Search for the cell housing the specified text and yield its (X, Y) center coordinate. 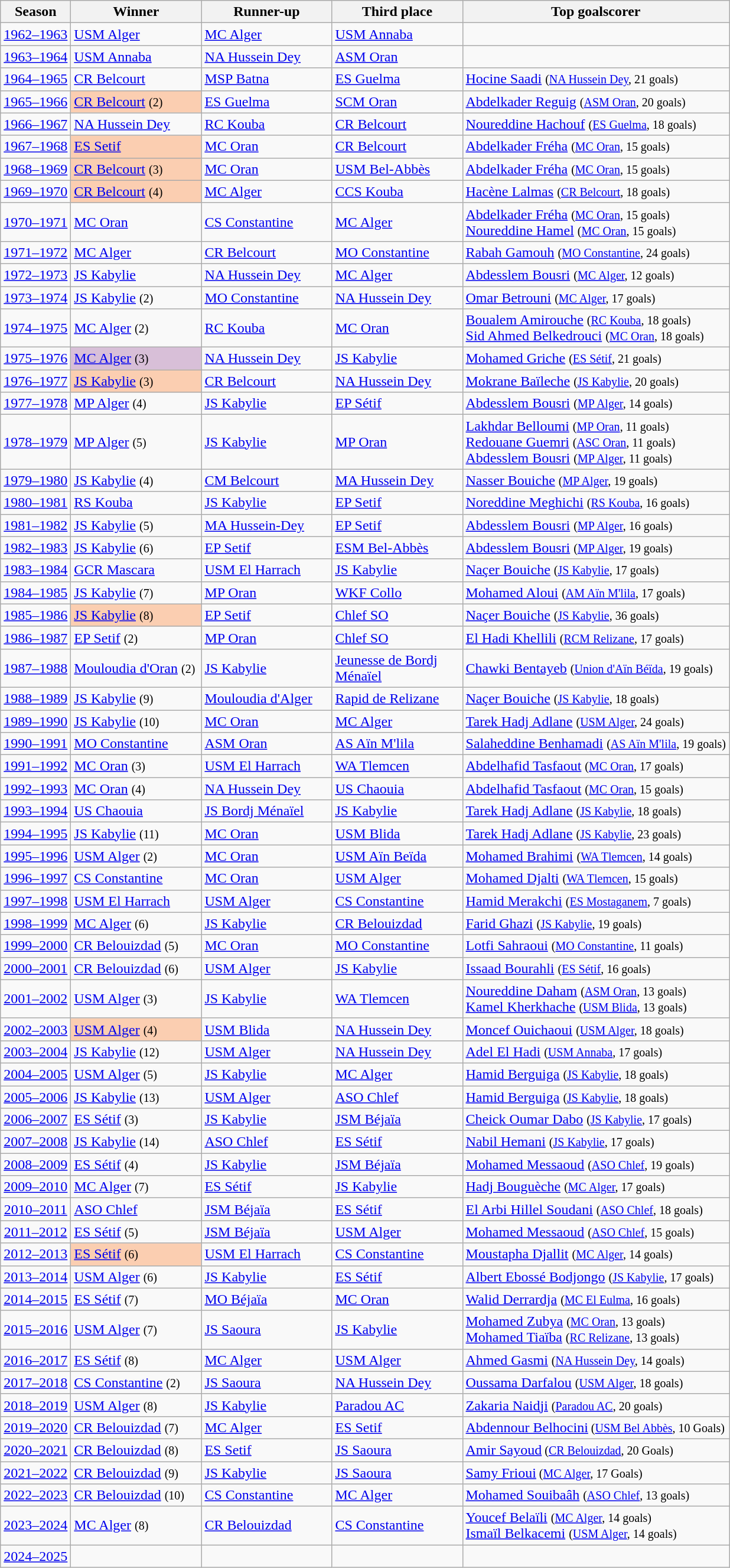
Winner (136, 12)
Farid Ghazi (JS Kabylie, 19 goals) (596, 923)
Mohamed Aloui (AM Aïn M'lila, 17 goals) (596, 593)
Rabah Gamouh (MO Constantine, 24 goals) (596, 252)
2005–2006 (35, 1097)
Amir Sayoud (CR Belouizdad, 20 Goals) (596, 1450)
CR Belcourt (3) (136, 169)
1969–1970 (35, 191)
1988–1989 (35, 698)
Hacène Lalmas (CR Belcourt, 18 goals) (596, 191)
Abdennour Belhocini (USM Bel Abbès, 10 Goals) (596, 1427)
Noreddine Meghichi (RS Kouba, 16 goals) (596, 503)
GCR Mascara (136, 570)
1965–1966 (35, 102)
MA Hussein Dey (397, 480)
JS Kabylie (4) (136, 480)
2018–2019 (35, 1405)
CR Belouizdad (10) (136, 1495)
MA Hussein-Dey (267, 525)
Abdesslem Bousri (MP Alger, 19 goals) (596, 548)
Tarek Hadj Adlane (USM Alger, 24 goals) (596, 721)
JS Kabylie (7) (136, 593)
Abdesslem Bousri (MP Alger, 16 goals) (596, 525)
Issaad Bourahli (ES Sétif, 16 goals) (596, 968)
2019–2020 (35, 1427)
MO Béjaïa (267, 1299)
CR Belouizdad (9) (136, 1473)
Mohamed Messaoud (ASO Chlef, 19 goals) (596, 1164)
CCS Kouba (397, 191)
1984–1985 (35, 593)
2004–2005 (35, 1074)
Cheick Oumar Dabo (JS Kabylie, 17 goals) (596, 1120)
1977–1978 (35, 404)
1996–1997 (35, 879)
Tarek Hadj Adlane (JS Kabylie, 18 goals) (596, 811)
Third place (397, 12)
Abdelhafid Tasfaout (MC Oran, 17 goals) (596, 766)
1986–1987 (35, 637)
Zakaria Naidji (Paradou AC, 20 goals) (596, 1405)
Ahmed Gasmi (NA Hussein Dey, 14 goals) (596, 1360)
2010–2011 (35, 1209)
SCM Oran (397, 102)
2006–2007 (35, 1120)
JS Kabylie (12) (136, 1052)
CR Belcourt (2) (136, 102)
USM Alger (7) (136, 1329)
1967–1968 (35, 147)
Adel El Hadi (USM Annaba, 17 goals) (596, 1052)
Walid Derrardja (MC El Eulma, 16 goals) (596, 1299)
El Hadi Khellili (RCM Relizane, 17 goals) (596, 637)
1981–1982 (35, 525)
2012–2013 (35, 1254)
JS Kabylie (8) (136, 615)
Mouloudia d'Alger (267, 698)
Jeunesse de Bordj Ménaïel (397, 668)
Naçer Bouiche (JS Kabylie, 36 goals) (596, 615)
1980–1981 (35, 503)
Youcef Belaïli (MC Alger, 14 goals) Ismaïl Belkacemi (USM Alger, 14 goals) (596, 1525)
Mohamed Zubya (MC Oran, 13 goals) Mohamed Tiaïba (RC Relizane, 13 goals) (596, 1329)
JS Kabylie (5) (136, 525)
Hadj Bouguèche (MC Alger, 17 goals) (596, 1187)
ES Sétif (8) (136, 1360)
Mohamed Djalti (WA Tlemcen, 15 goals) (596, 879)
Mohamed Brahimi (WA Tlemcen, 14 goals) (596, 856)
2016–2017 (35, 1360)
Hamid Merakchi (ES Mostaganem, 7 goals) (596, 901)
2003–2004 (35, 1052)
CR Belouizdad (8) (136, 1450)
1993–1994 (35, 811)
1976–1977 (35, 381)
MP Alger (4) (136, 404)
Albert Ebossé Bodjongo (JS Kabylie, 17 goals) (596, 1277)
Naçer Bouiche (JS Kabylie, 18 goals) (596, 698)
JS Kabylie (2) (136, 297)
2024–2025 (35, 1556)
ES Sétif (7) (136, 1299)
CR Belouizdad (7) (136, 1427)
1972–1973 (35, 275)
1978–1979 (35, 442)
RS Kouba (136, 503)
1989–1990 (35, 721)
WKF Collo (397, 593)
JS Kabylie (3) (136, 381)
1971–1972 (35, 252)
Tarek Hadj Adlane (JS Kabylie, 23 goals) (596, 834)
Paradou AC (397, 1405)
ESM Bel-Abbès (397, 548)
1964–1965 (35, 79)
1966–1967 (35, 124)
2020–2021 (35, 1450)
1963–1964 (35, 57)
Oussama Darfalou (USM Alger, 18 goals) (596, 1382)
1995–1996 (35, 856)
Nasser Bouiche (MP Alger, 19 goals) (596, 480)
2008–2009 (35, 1164)
1975–1976 (35, 359)
Moustapha Djallit (MC Alger, 14 goals) (596, 1254)
CS Constantine (2) (136, 1382)
2009–2010 (35, 1187)
JS Kabylie (14) (136, 1142)
2002–2003 (35, 1029)
JS Kabylie (13) (136, 1097)
USM Alger (8) (136, 1405)
1973–1974 (35, 297)
1992–1993 (35, 789)
Salaheddine Benhamadi (AS Aïn M'lila, 19 goals) (596, 744)
MC Alger (6) (136, 923)
JS Kabylie (9) (136, 698)
1997–1998 (35, 901)
MP Alger (5) (136, 442)
EP Sétif (397, 404)
1962–1963 (35, 34)
JS Kabylie (10) (136, 721)
Noureddine Daham (ASM Oran, 13 goals) Kamel Kherkhache (USM Blida, 13 goals) (596, 998)
ES Sétif (3) (136, 1120)
Abdelkader Fréha (MC Oran, 15 goals) Noureddine Hamel (MC Oran, 15 goals) (596, 222)
Abdesslem Bousri (MP Alger, 14 goals) (596, 404)
2011–2012 (35, 1232)
USM Bel-Abbès (397, 169)
MSP Batna (267, 79)
Hocine Saadi (NA Hussein Dey, 21 goals) (596, 79)
Mohamed Griche (ES Sétif, 21 goals) (596, 359)
2023–2024 (35, 1525)
1979–1980 (35, 480)
MC Oran (4) (136, 789)
USM Alger (5) (136, 1074)
2007–2008 (35, 1142)
ES Sétif (4) (136, 1164)
ES Sétif (5) (136, 1232)
1999–2000 (35, 946)
Rapid de Relizane (397, 698)
Omar Betrouni (MC Alger, 17 goals) (596, 297)
Mohamed Souibaâh (ASO Chlef, 13 goals) (596, 1495)
JS Bordj Ménaïel (267, 811)
1982–1983 (35, 548)
2001–2002 (35, 998)
2022–2023 (35, 1495)
Moncef Ouichaoui (USM Alger, 18 goals) (596, 1029)
CR Belouizdad (6) (136, 968)
Abdelkader Reguig (ASM Oran, 20 goals) (596, 102)
1974–1975 (35, 328)
Mohamed Messaoud (ASO Chlef, 15 goals) (596, 1232)
Lakhdar Belloumi (MP Oran, 11 goals) Redouane Guemri (ASC Oran, 11 goals) Abdesslem Bousri (MP Alger, 11 goals) (596, 442)
Mouloudia d'Oran (2) (136, 668)
USM Aïn Beïda (397, 856)
Boualem Amirouche (RC Kouba, 18 goals) Sid Ahmed Belkedrouci (MC Oran, 18 goals) (596, 328)
Runner-up (267, 12)
USM Alger (4) (136, 1029)
2015–2016 (35, 1329)
2013–2014 (35, 1277)
1968–1969 (35, 169)
CR Belouizdad (5) (136, 946)
2000–2001 (35, 968)
USM Alger (6) (136, 1277)
AS Aïn M'lila (397, 744)
Mokrane Baïleche (JS Kabylie, 20 goals) (596, 381)
1987–1988 (35, 668)
Chawki Bentayeb (Union d'Aïn Béïda, 19 goals) (596, 668)
1985–1986 (35, 615)
MC Oran (3) (136, 766)
MC Alger (8) (136, 1525)
Samy Frioui (MC Alger, 17 Goals) (596, 1473)
Abdelhafid Tasfaout (MC Oran, 15 goals) (596, 789)
USM Alger (3) (136, 998)
Naçer Bouiche (JS Kabylie, 17 goals) (596, 570)
1994–1995 (35, 834)
2021–2022 (35, 1473)
2017–2018 (35, 1382)
1983–1984 (35, 570)
2014–2015 (35, 1299)
1990–1991 (35, 744)
CR Belcourt (4) (136, 191)
Season (35, 12)
USM Alger (2) (136, 856)
ES Sétif (6) (136, 1254)
1991–1992 (35, 766)
El Arbi Hillel Soudani (ASO Chlef, 18 goals) (596, 1209)
MC Alger (2) (136, 328)
Abdesslem Bousri (MC Alger, 12 goals) (596, 275)
JS Kabylie (11) (136, 834)
Top goalscorer (596, 12)
EP Setif (2) (136, 637)
1998–1999 (35, 923)
1970–1971 (35, 222)
MC Alger (7) (136, 1187)
MC Alger (3) (136, 359)
Lotfi Sahraoui (MO Constantine, 11 goals) (596, 946)
CM Belcourt (267, 480)
Nabil Hemani (JS Kabylie, 17 goals) (596, 1142)
JS Kabylie (6) (136, 548)
Noureddine Hachouf (ES Guelma, 18 goals) (596, 124)
